Pinpoint the cell where the given text exists, returning its (x, y) midpoint coordinate. 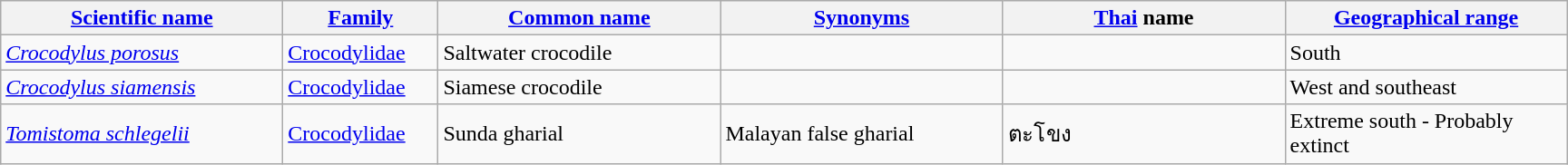
Common name (579, 18)
Synonyms (862, 18)
Crocodylus porosus (142, 53)
ตะโขง (1143, 134)
Crocodylus siamensis (142, 87)
Tomistoma schlegelii (142, 134)
Geographical range (1426, 18)
Saltwater crocodile (579, 53)
Family (361, 18)
Extreme south - Probably extinct (1426, 134)
West and southeast (1426, 87)
Scientific name (142, 18)
Sunda gharial (579, 134)
Malayan false gharial (862, 134)
Siamese crocodile (579, 87)
Thai name (1143, 18)
South (1426, 53)
